Determine the [X, Y] coordinate at the center of the cell enclosing the given text.  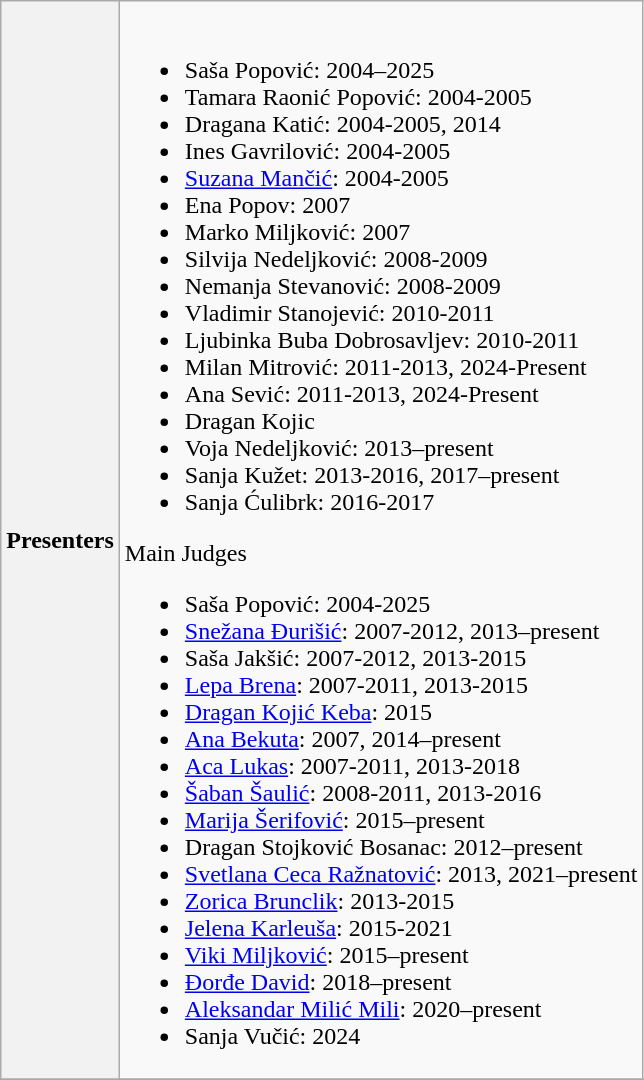
Presenters [60, 540]
